Locate the cell with the specified text and output its (X, Y) center coordinate. 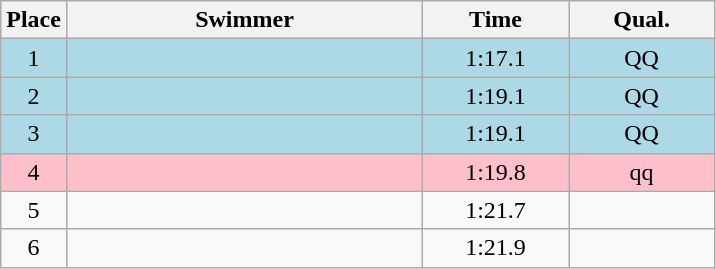
1:19.8 (496, 172)
Time (496, 20)
4 (34, 172)
6 (34, 248)
1:21.7 (496, 210)
Swimmer (244, 20)
qq (642, 172)
5 (34, 210)
1:17.1 (496, 58)
2 (34, 96)
1:21.9 (496, 248)
3 (34, 134)
1 (34, 58)
Qual. (642, 20)
Place (34, 20)
